Pinpoint the cell where the given text exists, returning its [X, Y] midpoint coordinate. 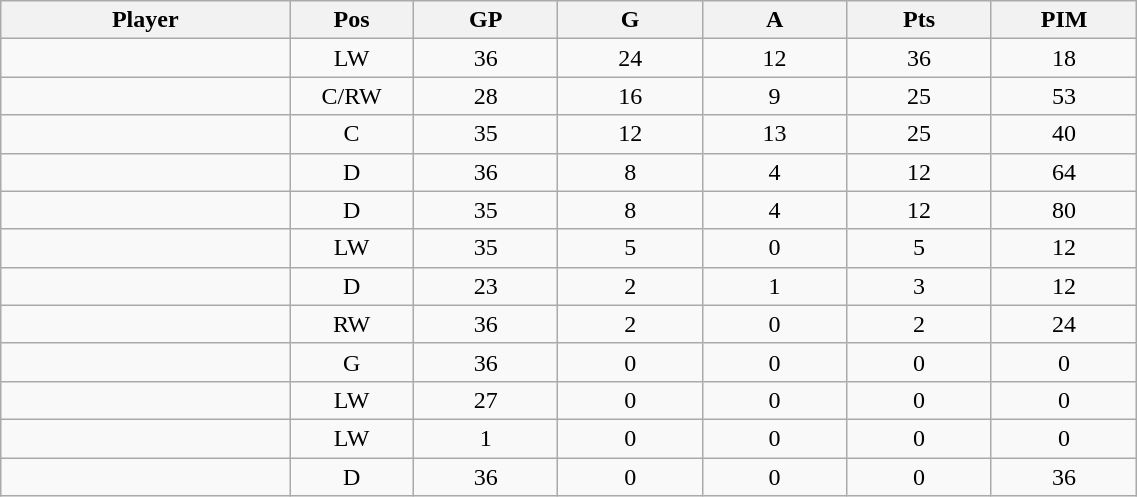
9 [774, 96]
64 [1064, 172]
53 [1064, 96]
A [774, 20]
13 [774, 134]
C/RW [352, 96]
RW [352, 324]
C [352, 134]
Player [146, 20]
27 [485, 400]
28 [485, 96]
18 [1064, 58]
PIM [1064, 20]
Pts [919, 20]
23 [485, 286]
80 [1064, 210]
16 [630, 96]
GP [485, 20]
Pos [352, 20]
40 [1064, 134]
3 [919, 286]
